Search for the cell housing the specified text and yield its [x, y] center coordinate. 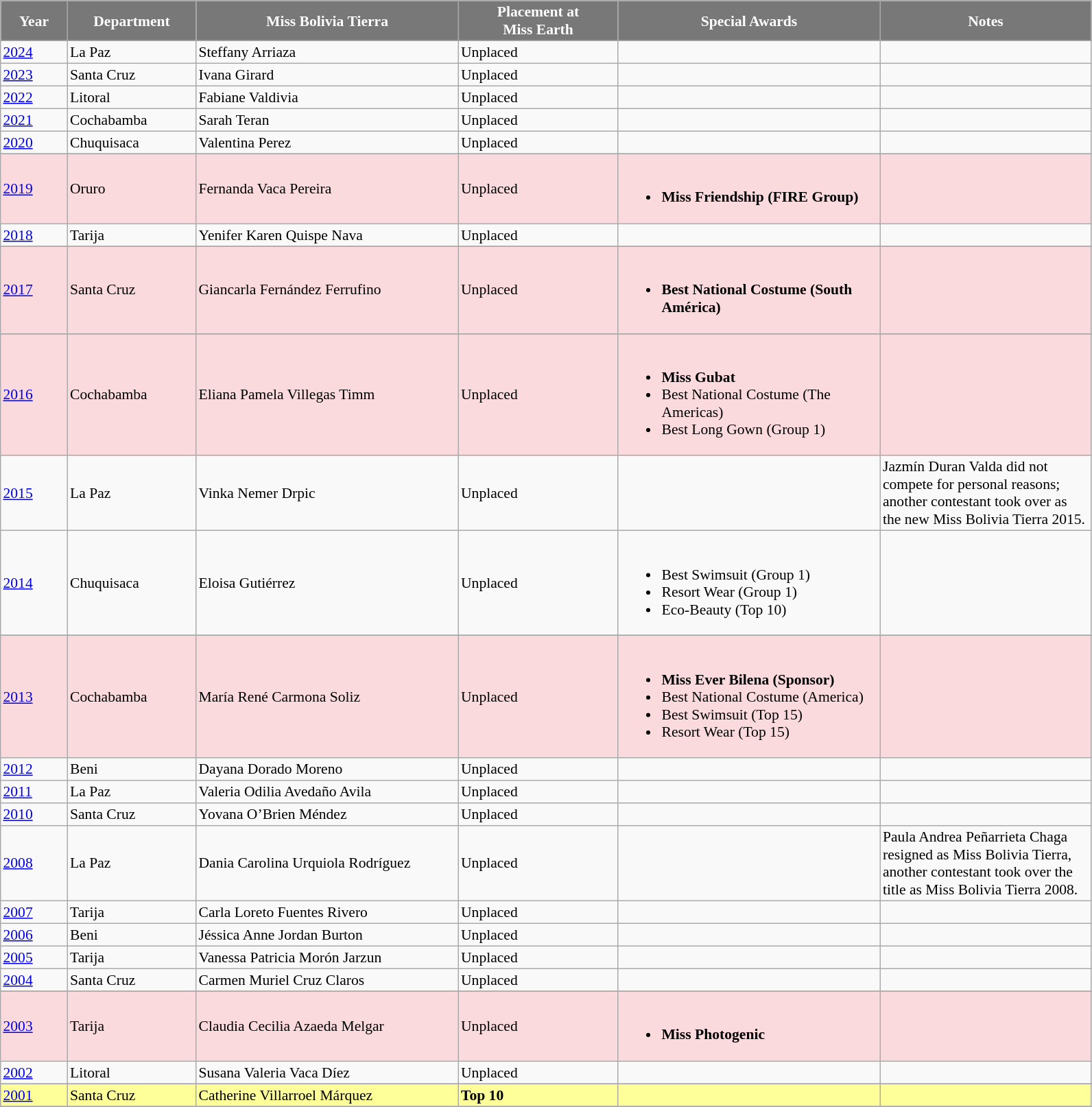
2012 [34, 770]
2017 [34, 289]
Best Swimsuit (Group 1) Resort Wear (Group 1)Eco-Beauty (Top 10) [749, 583]
Miss Friendship (FIRE Group) [749, 189]
Vanessa Patricia Morón Jarzun [327, 957]
Giancarla Fernández Ferrufino [327, 289]
Carmen Muriel Cruz Claros [327, 979]
Dayana Dorado Moreno [327, 770]
Placement atMiss Earth [538, 21]
2011 [34, 791]
Dania Carolina Urquiola Rodríguez [327, 864]
2006 [34, 934]
2008 [34, 864]
Notes [986, 21]
Year [34, 21]
Fernanda Vaca Pereira [327, 189]
2010 [34, 815]
Ivana Girard [327, 74]
Miss Photogenic [749, 1026]
Valeria Odilia Avedaño Avila [327, 791]
Eliana Pamela Villegas Timm [327, 394]
2024 [34, 52]
Eloisa Gutiérrez [327, 583]
2002 [34, 1073]
Catherine Villarroel Márquez [327, 1095]
Steffany Arriaza [327, 52]
2022 [34, 97]
Special Awards [749, 21]
2005 [34, 957]
Yovana O’Brien Méndez [327, 815]
2021 [34, 119]
Vinka Nemer Drpic [327, 493]
Miss Gubat Best National Costume (The Americas) Best Long Gown (Group 1) [749, 394]
2014 [34, 583]
Claudia Cecilia Azaeda Melgar [327, 1026]
Top 10 [538, 1095]
2023 [34, 74]
2007 [34, 912]
Carla Loreto Fuentes Rivero [327, 912]
Jéssica Anne Jordan Burton [327, 934]
Oruro [132, 189]
Sarah Teran [327, 119]
2020 [34, 143]
Yenifer Karen Quispe Nava [327, 235]
Valentina Perez [327, 143]
Paula Andrea Peñarrieta Chaga resigned as Miss Bolivia Tierra, another contestant took over the title as Miss Bolivia Tierra 2008. [986, 864]
Jazmín Duran Valda did not compete for personal reasons; another contestant took over as the new Miss Bolivia Tierra 2015. [986, 493]
2013 [34, 696]
2004 [34, 979]
Best National Costume (South América) [749, 289]
Susana Valeria Vaca Díez [327, 1073]
María René Carmona Soliz [327, 696]
2016 [34, 394]
Miss Bolivia Tierra [327, 21]
Department [132, 21]
2001 [34, 1095]
2019 [34, 189]
2018 [34, 235]
2015 [34, 493]
2003 [34, 1026]
Fabiane Valdivia [327, 97]
Miss Ever Bilena (Sponsor) Best National Costume (America)Best Swimsuit (Top 15)Resort Wear (Top 15) [749, 696]
